Locate the cell with the specified text and output its (x, y) center coordinate. 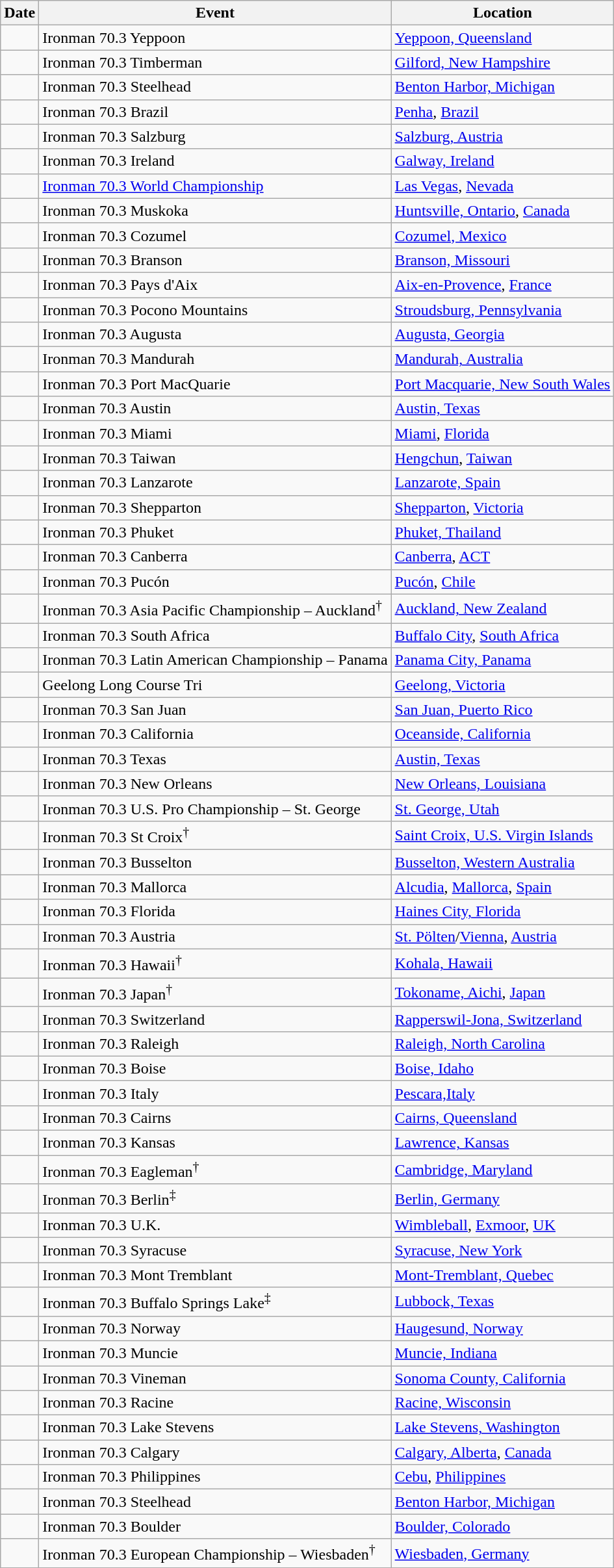
Haines City, Florida (503, 912)
Ironman 70.3 Augusta (215, 335)
Pucón, Chile (503, 582)
Branson, Missouri (503, 260)
Ironman 70.3 Switzerland (215, 1019)
Ironman 70.3 Lake Stevens (215, 1428)
Alcudia, Mallorca, Spain (503, 887)
Berlin, Germany (503, 1198)
Ironman 70.3 Phuket (215, 532)
Lubbock, Texas (503, 1302)
Ironman 70.3 Norway (215, 1328)
Ironman 70.3 Cairns (215, 1118)
Shepparton, Victoria (503, 508)
Wimbleball, Exmoor, UK (503, 1226)
Huntsville, Ontario, Canada (503, 211)
Ironman 70.3 Florida (215, 912)
Ironman 70.3 Busselton (215, 862)
Ironman 70.3 Vineman (215, 1378)
Ironman 70.3 U.K. (215, 1226)
San Juan, Puerto Rico (503, 710)
Ironman 70.3 Muncie (215, 1354)
Ironman 70.3 Canberra (215, 557)
Cairns, Queensland (503, 1118)
Ironman 70.3 Latin American Championship – Panama (215, 660)
Raleigh, North Carolina (503, 1044)
Ironman 70.3 Timberman (215, 62)
Event (215, 13)
Ironman 70.3 Mandurah (215, 359)
Ironman 70.3 Yeppoon (215, 38)
Ironman 70.3 Syracuse (215, 1250)
Ironman 70.3 Texas (215, 759)
Location (503, 13)
Penha, Brazil (503, 112)
Ironman 70.3 Japan† (215, 993)
Ironman 70.3 Kansas (215, 1143)
Augusta, Georgia (503, 335)
Ironman 70.3 Lanzarote (215, 483)
Ironman 70.3 Boise (215, 1068)
Boulder, Colorado (503, 1526)
Ironman 70.3 Muskoka (215, 211)
Ironman 70.3 Ireland (215, 161)
Yeppoon, Queensland (503, 38)
Ironman 70.3 Miami (215, 433)
Ironman 70.3 Italy (215, 1093)
Ironman 70.3 Calgary (215, 1452)
Ironman 70.3 U.S. Pro Championship – St. George (215, 808)
Ironman 70.3 San Juan (215, 710)
Ironman 70.3 Mallorca (215, 887)
Phuket, Thailand (503, 532)
Pescara,Italy (503, 1093)
Ironman 70.3 Port MacQuarie (215, 384)
Ironman 70.3 Racine (215, 1403)
Stroudsburg, Pennsylvania (503, 310)
Miami, Florida (503, 433)
Aix-en-Provence, France (503, 285)
Ironman 70.3 World Championship (215, 186)
Salzburg, Austria (503, 136)
Ironman 70.3 Eagleman† (215, 1170)
Geelong, Victoria (503, 685)
Ironman 70.3 Austin (215, 409)
Lawrence, Kansas (503, 1143)
Tokoname, Aichi, Japan (503, 993)
Ironman 70.3 Taiwan (215, 458)
Las Vegas, Nevada (503, 186)
Date (19, 13)
Cambridge, Maryland (503, 1170)
Lanzarote, Spain (503, 483)
Ironman 70.3 European Championship – Wiesbaden† (215, 1553)
Ironman 70.3 Salzburg (215, 136)
Ironman 70.3 California (215, 734)
Ironman 70.3 New Orleans (215, 784)
Ironman 70.3 Raleigh (215, 1044)
Canberra, ACT (503, 557)
Ironman 70.3 Shepparton (215, 508)
Oceanside, California (503, 734)
Ironman 70.3 Boulder (215, 1526)
Ironman 70.3 Branson (215, 260)
Cebu, Philippines (503, 1477)
St. Pölten/Vienna, Austria (503, 936)
Ironman 70.3 Pocono Mountains (215, 310)
Galway, Ireland (503, 161)
Ironman 70.3 Philippines (215, 1477)
Sonoma County, California (503, 1378)
Syracuse, New York (503, 1250)
Wiesbaden, Germany (503, 1553)
New Orleans, Louisiana (503, 784)
Ironman 70.3 Hawaii† (215, 963)
Boise, Idaho (503, 1068)
Ironman 70.3 Berlin‡ (215, 1198)
Calgary, Alberta, Canada (503, 1452)
Ironman 70.3 Cozumel (215, 235)
Hengchun, Taiwan (503, 458)
Port Macquarie, New South Wales (503, 384)
Kohala, Hawaii (503, 963)
Rapperswil-Jona, Switzerland (503, 1019)
Mont-Tremblant, Quebec (503, 1275)
Saint Croix, U.S. Virgin Islands (503, 836)
Buffalo City, South Africa (503, 636)
Ironman 70.3 South Africa (215, 636)
Ironman 70.3 St Croix† (215, 836)
Lake Stevens, Washington (503, 1428)
Ironman 70.3 Pays d'Aix (215, 285)
Ironman 70.3 Buffalo Springs Lake‡ (215, 1302)
Ironman 70.3 Pucón (215, 582)
St. George, Utah (503, 808)
Haugesund, Norway (503, 1328)
Busselton, Western Australia (503, 862)
Panama City, Panama (503, 660)
Ironman 70.3 Austria (215, 936)
Ironman 70.3 Mont Tremblant (215, 1275)
Muncie, Indiana (503, 1354)
Geelong Long Course Tri (215, 685)
Ironman 70.3 Asia Pacific Championship – Auckland† (215, 608)
Auckland, New Zealand (503, 608)
Ironman 70.3 Brazil (215, 112)
Gilford, New Hampshire (503, 62)
Racine, Wisconsin (503, 1403)
Cozumel, Mexico (503, 235)
Mandurah, Australia (503, 359)
